Capture the cell that displays the provided text and extract its [X, Y] central coordinate. 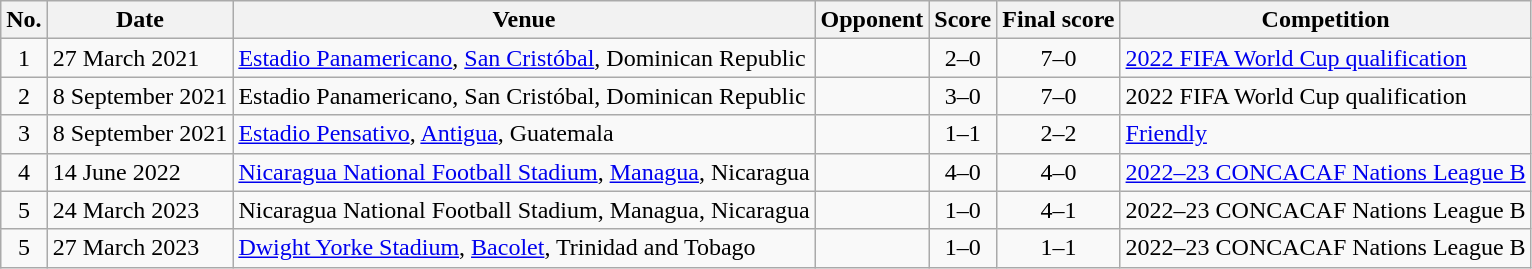
Friendly [1326, 134]
Estadio Pensativo, Antigua, Guatemala [524, 134]
24 March 2023 [140, 210]
3–0 [963, 96]
27 March 2023 [140, 248]
Competition [1326, 20]
27 March 2021 [140, 58]
2–2 [1058, 134]
Venue [524, 20]
Date [140, 20]
2 [24, 96]
4–1 [1058, 210]
No. [24, 20]
Final score [1058, 20]
4 [24, 172]
14 June 2022 [140, 172]
Score [963, 20]
3 [24, 134]
Opponent [872, 20]
Dwight Yorke Stadium, Bacolet, Trinidad and Tobago [524, 248]
2–0 [963, 58]
1 [24, 58]
